Determine the (x, y) coordinate at the center of the cell enclosing the given text.  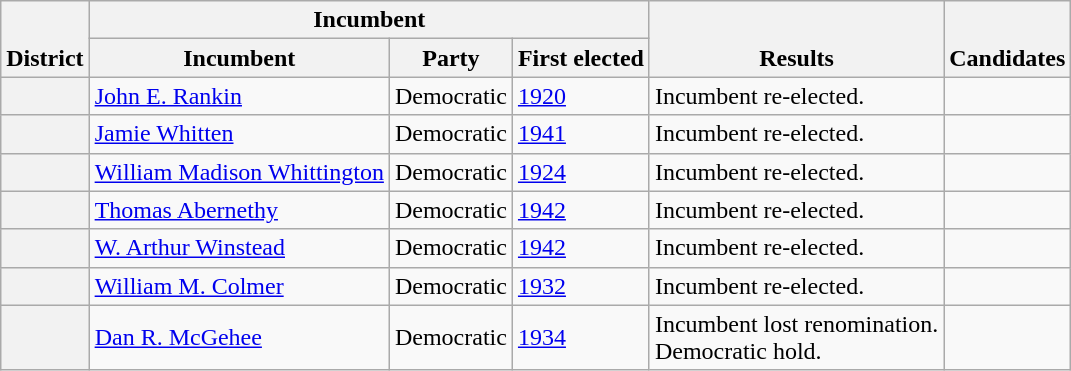
1920 (580, 96)
Results (796, 39)
1932 (580, 286)
1934 (580, 338)
William M. Colmer (239, 286)
William Madison Whittington (239, 172)
Candidates (1008, 39)
W. Arthur Winstead (239, 248)
1941 (580, 134)
First elected (580, 58)
Party (450, 58)
1924 (580, 172)
Dan R. McGehee (239, 338)
John E. Rankin (239, 96)
District (45, 39)
Thomas Abernethy (239, 210)
Incumbent lost renomination.Democratic hold. (796, 338)
Jamie Whitten (239, 134)
